Pinpoint the cell where the given text exists, returning its [x, y] midpoint coordinate. 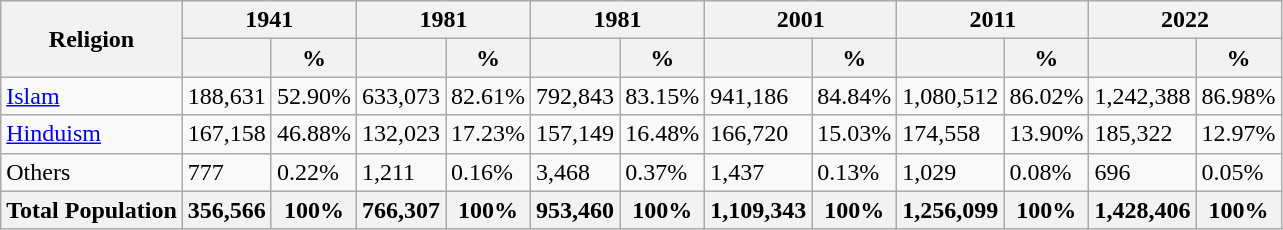
3,468 [576, 172]
188,631 [226, 96]
46.88% [314, 134]
185,322 [1142, 134]
15.03% [854, 134]
2022 [1185, 20]
Islam [92, 96]
0.13% [854, 172]
0.16% [488, 172]
13.90% [1046, 134]
2001 [801, 20]
0.22% [314, 172]
2011 [993, 20]
696 [1142, 172]
941,186 [758, 96]
12.97% [1238, 134]
356,566 [226, 210]
86.02% [1046, 96]
84.84% [854, 96]
1,256,099 [950, 210]
157,149 [576, 134]
0.37% [662, 172]
166,720 [758, 134]
953,460 [576, 210]
16.48% [662, 134]
Total Population [92, 210]
52.90% [314, 96]
792,843 [576, 96]
1941 [269, 20]
167,158 [226, 134]
1,437 [758, 172]
1,109,343 [758, 210]
Others [92, 172]
777 [226, 172]
Hinduism [92, 134]
Religion [92, 39]
82.61% [488, 96]
0.08% [1046, 172]
1,080,512 [950, 96]
83.15% [662, 96]
0.05% [1238, 172]
1,242,388 [1142, 96]
1,211 [400, 172]
174,558 [950, 134]
1,428,406 [1142, 210]
86.98% [1238, 96]
17.23% [488, 134]
1,029 [950, 172]
633,073 [400, 96]
766,307 [400, 210]
132,023 [400, 134]
